Extract the (X, Y) coordinate from the center of the cell holding the provided text.  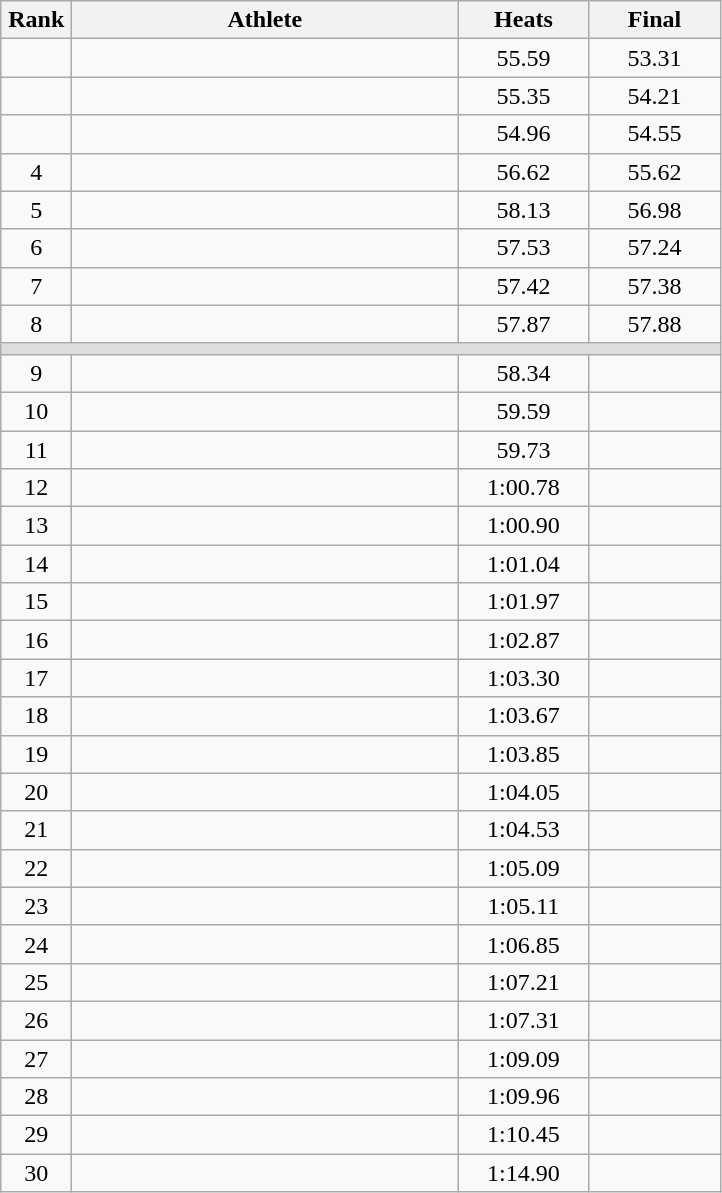
15 (36, 602)
57.88 (654, 324)
1:04.05 (524, 792)
1:07.31 (524, 1020)
58.13 (524, 210)
56.98 (654, 210)
30 (36, 1173)
1:09.09 (524, 1059)
57.42 (524, 286)
Athlete (265, 20)
25 (36, 982)
8 (36, 324)
1:10.45 (524, 1135)
23 (36, 906)
20 (36, 792)
1:01.97 (524, 602)
24 (36, 944)
54.55 (654, 134)
1:03.67 (524, 716)
59.59 (524, 411)
53.31 (654, 58)
1:05.11 (524, 906)
1:07.21 (524, 982)
16 (36, 640)
57.38 (654, 286)
Rank (36, 20)
1:14.90 (524, 1173)
21 (36, 830)
57.87 (524, 324)
6 (36, 248)
1:00.90 (524, 526)
57.24 (654, 248)
55.59 (524, 58)
11 (36, 449)
1:06.85 (524, 944)
1:03.30 (524, 678)
Final (654, 20)
Heats (524, 20)
1:00.78 (524, 488)
18 (36, 716)
19 (36, 754)
4 (36, 172)
28 (36, 1097)
57.53 (524, 248)
9 (36, 373)
1:05.09 (524, 868)
29 (36, 1135)
55.35 (524, 96)
54.96 (524, 134)
56.62 (524, 172)
1:02.87 (524, 640)
1:01.04 (524, 564)
26 (36, 1020)
27 (36, 1059)
1:03.85 (524, 754)
17 (36, 678)
14 (36, 564)
59.73 (524, 449)
5 (36, 210)
10 (36, 411)
13 (36, 526)
7 (36, 286)
12 (36, 488)
1:09.96 (524, 1097)
54.21 (654, 96)
1:04.53 (524, 830)
58.34 (524, 373)
55.62 (654, 172)
22 (36, 868)
